Return the [x, y] coordinate for the center point of the cell that contains the specified text.  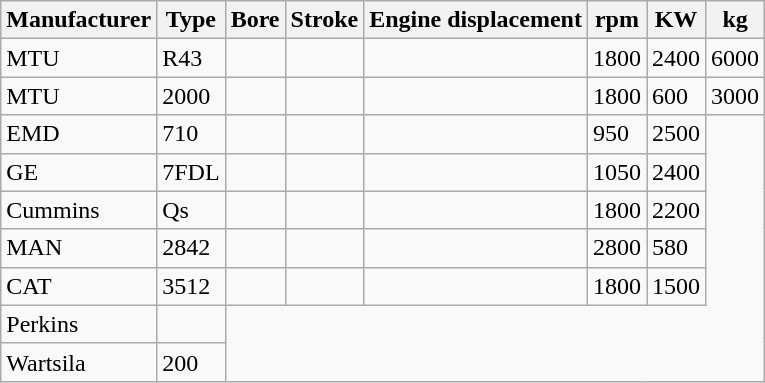
kg [736, 20]
950 [616, 134]
710 [191, 134]
7FDL [191, 172]
2000 [191, 96]
Engine displacement [476, 20]
1050 [616, 172]
Qs [191, 210]
Stroke [324, 20]
CAT [79, 286]
1500 [676, 286]
3512 [191, 286]
2200 [676, 210]
rpm [616, 20]
2500 [676, 134]
2842 [191, 248]
Type [191, 20]
600 [676, 96]
KW [676, 20]
EMD [79, 134]
MAN [79, 248]
Perkins [79, 324]
GE [79, 172]
3000 [736, 96]
Manufacturer [79, 20]
R43 [191, 58]
Bore [255, 20]
Cummins [79, 210]
6000 [736, 58]
Wartsila [79, 362]
2800 [616, 248]
580 [676, 248]
200 [191, 362]
